For the text-containing cell, return its midpoint in [x, y] coordinate format. 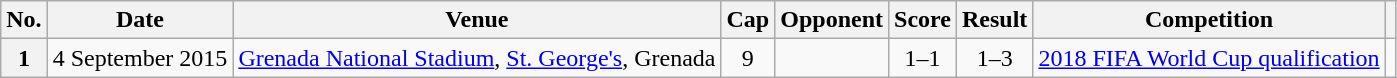
4 September 2015 [140, 58]
No. [24, 20]
Venue [477, 20]
Opponent [832, 20]
1–3 [994, 58]
Score [923, 20]
Grenada National Stadium, St. George's, Grenada [477, 58]
2018 FIFA World Cup qualification [1209, 58]
Cap [748, 20]
Date [140, 20]
Result [994, 20]
1 [24, 58]
9 [748, 58]
Competition [1209, 20]
1–1 [923, 58]
